Search for the cell housing the specified text and yield its (x, y) center coordinate. 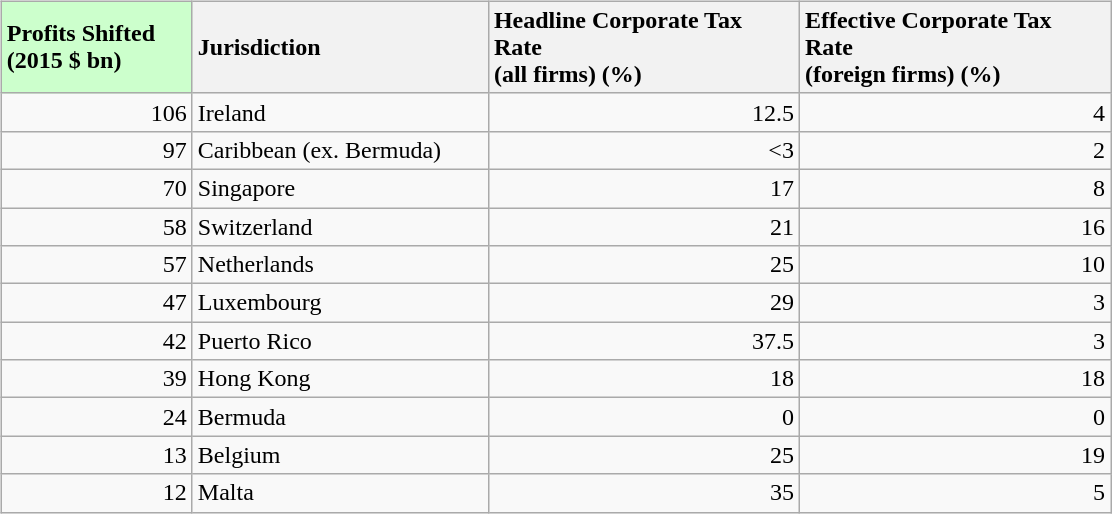
42 (96, 341)
Singapore (340, 188)
13 (96, 455)
12.5 (644, 112)
37.5 (644, 341)
97 (96, 150)
<3 (644, 150)
58 (96, 227)
29 (644, 303)
70 (96, 188)
Headline Corporate Tax Rate(all firms) (%) (644, 47)
47 (96, 303)
Bermuda (340, 417)
19 (954, 455)
17 (644, 188)
10 (954, 265)
Malta (340, 493)
12 (96, 493)
Profits Shifted(2015 $ bn) (96, 47)
24 (96, 417)
Luxembourg (340, 303)
Jurisdiction (340, 47)
8 (954, 188)
Caribbean (ex. Bermuda) (340, 150)
4 (954, 112)
Netherlands (340, 265)
35 (644, 493)
Belgium (340, 455)
Hong Kong (340, 379)
Switzerland (340, 227)
Effective Corporate Tax Rate(foreign firms) (%) (954, 47)
Puerto Rico (340, 341)
39 (96, 379)
21 (644, 227)
57 (96, 265)
106 (96, 112)
Ireland (340, 112)
2 (954, 150)
5 (954, 493)
16 (954, 227)
